Return [x, y] of the center of cell containing provided text 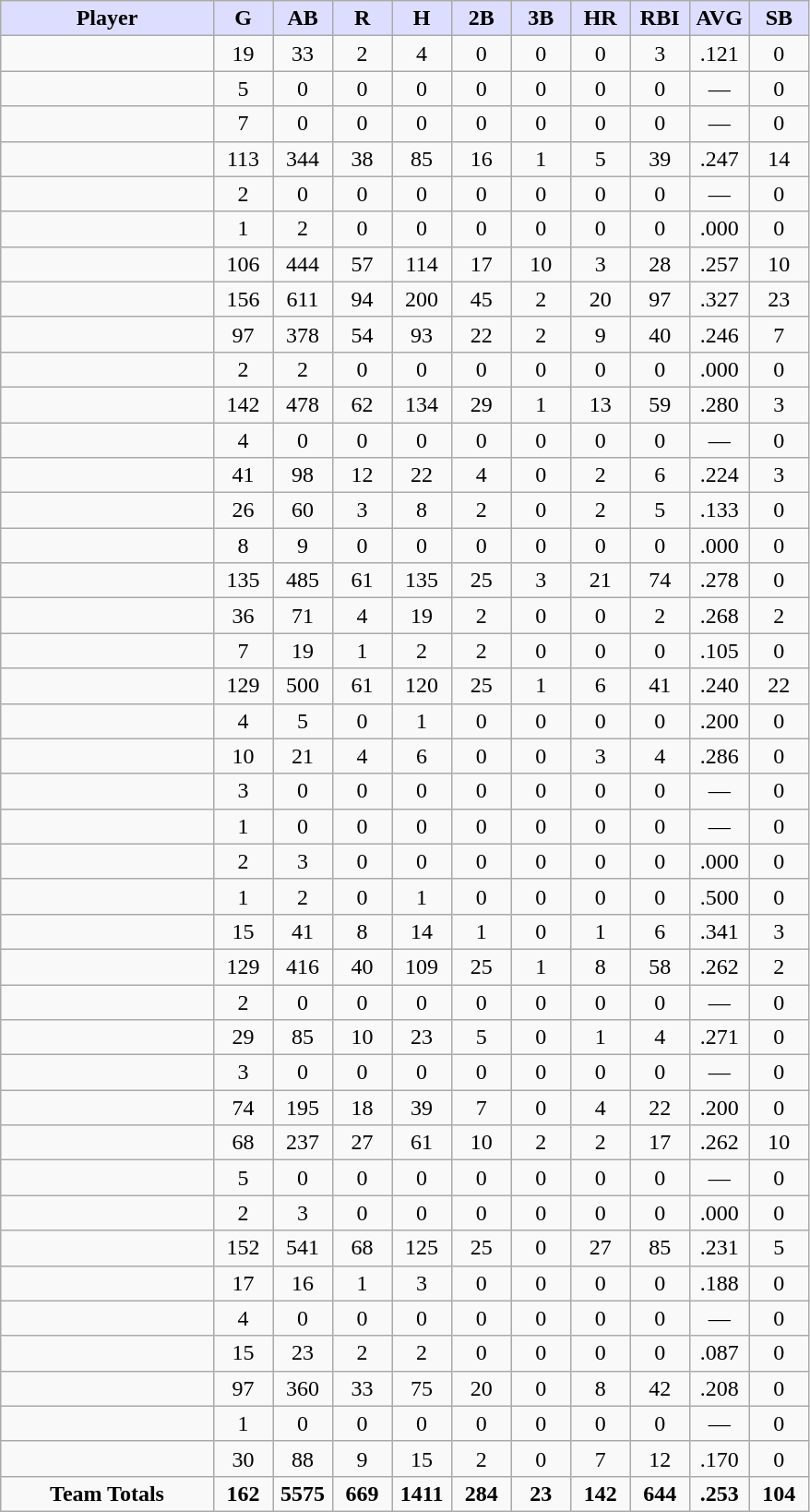
.327 [720, 299]
30 [244, 1458]
3B [541, 18]
1411 [423, 1494]
541 [303, 1248]
109 [423, 966]
114 [423, 264]
G [244, 18]
478 [303, 404]
62 [362, 404]
237 [303, 1143]
444 [303, 264]
134 [423, 404]
.341 [720, 931]
.286 [720, 756]
18 [362, 1108]
R [362, 18]
.224 [720, 475]
125 [423, 1248]
88 [303, 1458]
94 [362, 299]
93 [423, 334]
344 [303, 159]
Team Totals [107, 1494]
.105 [720, 651]
611 [303, 299]
162 [244, 1494]
.257 [720, 264]
42 [661, 1388]
156 [244, 299]
104 [779, 1494]
28 [661, 264]
120 [423, 686]
.188 [720, 1283]
113 [244, 159]
59 [661, 404]
.121 [720, 54]
75 [423, 1388]
.280 [720, 404]
.087 [720, 1353]
.247 [720, 159]
45 [482, 299]
SB [779, 18]
.246 [720, 334]
500 [303, 686]
284 [482, 1494]
378 [303, 334]
26 [244, 510]
60 [303, 510]
AB [303, 18]
54 [362, 334]
2B [482, 18]
RBI [661, 18]
.231 [720, 1248]
485 [303, 581]
.271 [720, 1038]
13 [600, 404]
36 [244, 616]
.500 [720, 896]
360 [303, 1388]
.170 [720, 1458]
416 [303, 966]
HR [600, 18]
98 [303, 475]
H [423, 18]
669 [362, 1494]
Player [107, 18]
38 [362, 159]
.268 [720, 616]
58 [661, 966]
5575 [303, 1494]
195 [303, 1108]
200 [423, 299]
71 [303, 616]
57 [362, 264]
.253 [720, 1494]
106 [244, 264]
.240 [720, 686]
644 [661, 1494]
.208 [720, 1388]
AVG [720, 18]
.133 [720, 510]
152 [244, 1248]
.278 [720, 581]
